Extract the [x, y] coordinate from the center of the cell holding the provided text.  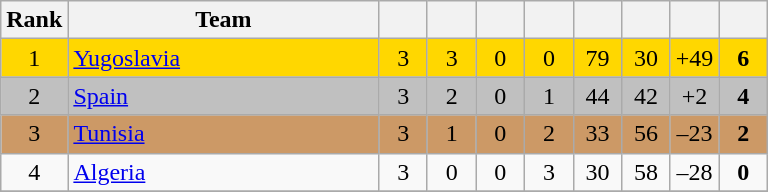
Spain [224, 96]
–23 [694, 134]
+49 [694, 58]
56 [646, 134]
44 [598, 96]
42 [646, 96]
33 [598, 134]
–28 [694, 172]
79 [598, 58]
Team [224, 20]
Yugoslavia [224, 58]
+2 [694, 96]
Rank [34, 20]
58 [646, 172]
Tunisia [224, 134]
6 [744, 58]
Algeria [224, 172]
